Search for the cell housing the specified text and yield its (x, y) center coordinate. 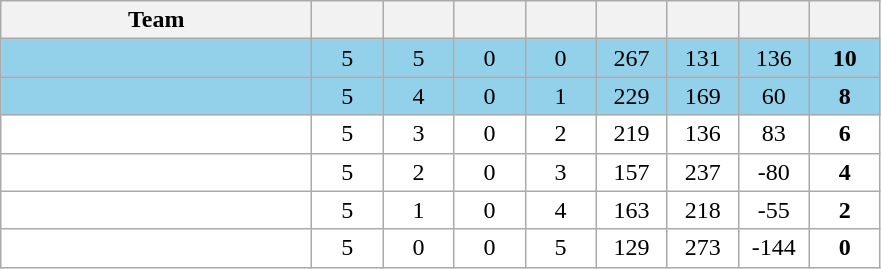
-80 (774, 172)
Team (156, 20)
273 (702, 248)
83 (774, 134)
157 (632, 172)
219 (632, 134)
8 (844, 96)
-55 (774, 210)
60 (774, 96)
10 (844, 58)
229 (632, 96)
169 (702, 96)
131 (702, 58)
163 (632, 210)
218 (702, 210)
267 (632, 58)
237 (702, 172)
6 (844, 134)
129 (632, 248)
-144 (774, 248)
